Return the [X, Y] coordinate for the center point of the cell that contains the specified text.  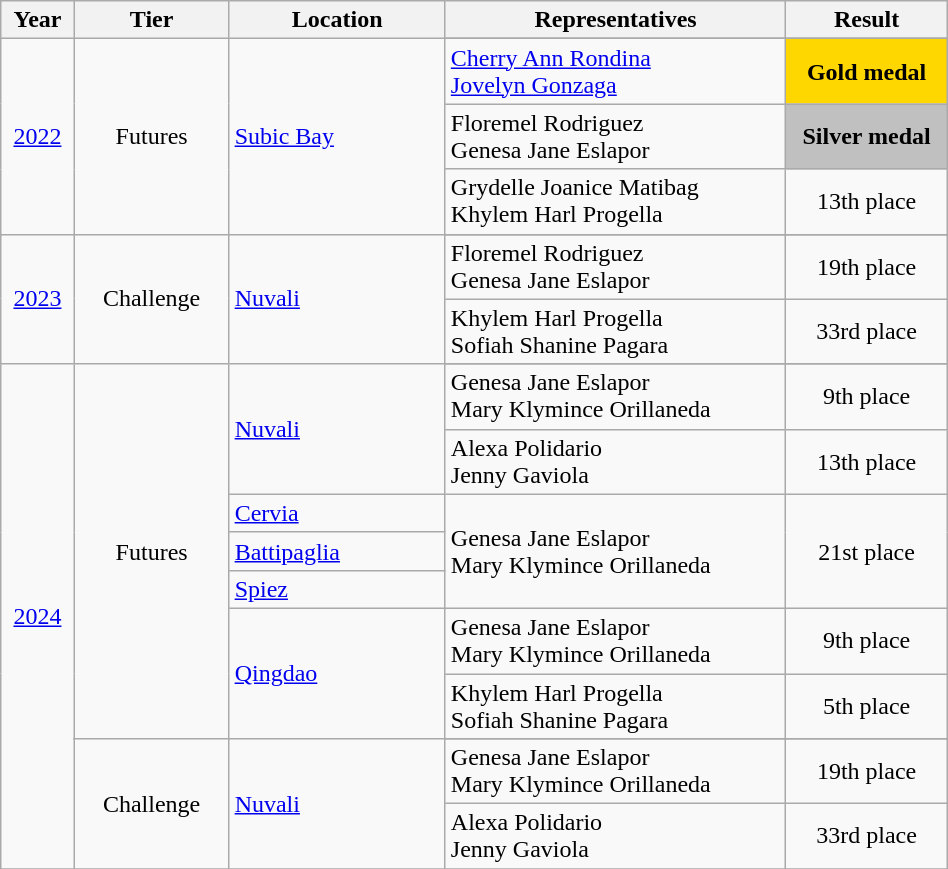
Subic Bay [337, 136]
Tier [152, 20]
Cherry Ann Rondina Jovelyn Gonzaga [616, 72]
Representatives [616, 20]
Qingdao [337, 673]
Spiez [337, 589]
Battipaglia [337, 551]
Grydelle Joanice Matibag Khylem Harl Progella [616, 202]
2024 [38, 616]
Location [337, 20]
5th place [866, 706]
Silver medal [866, 136]
Year [38, 20]
2023 [38, 299]
Gold medal [866, 72]
Cervia [337, 513]
Result [866, 20]
21st place [866, 551]
2022 [38, 136]
